Search for the cell housing the specified text and yield its (x, y) center coordinate. 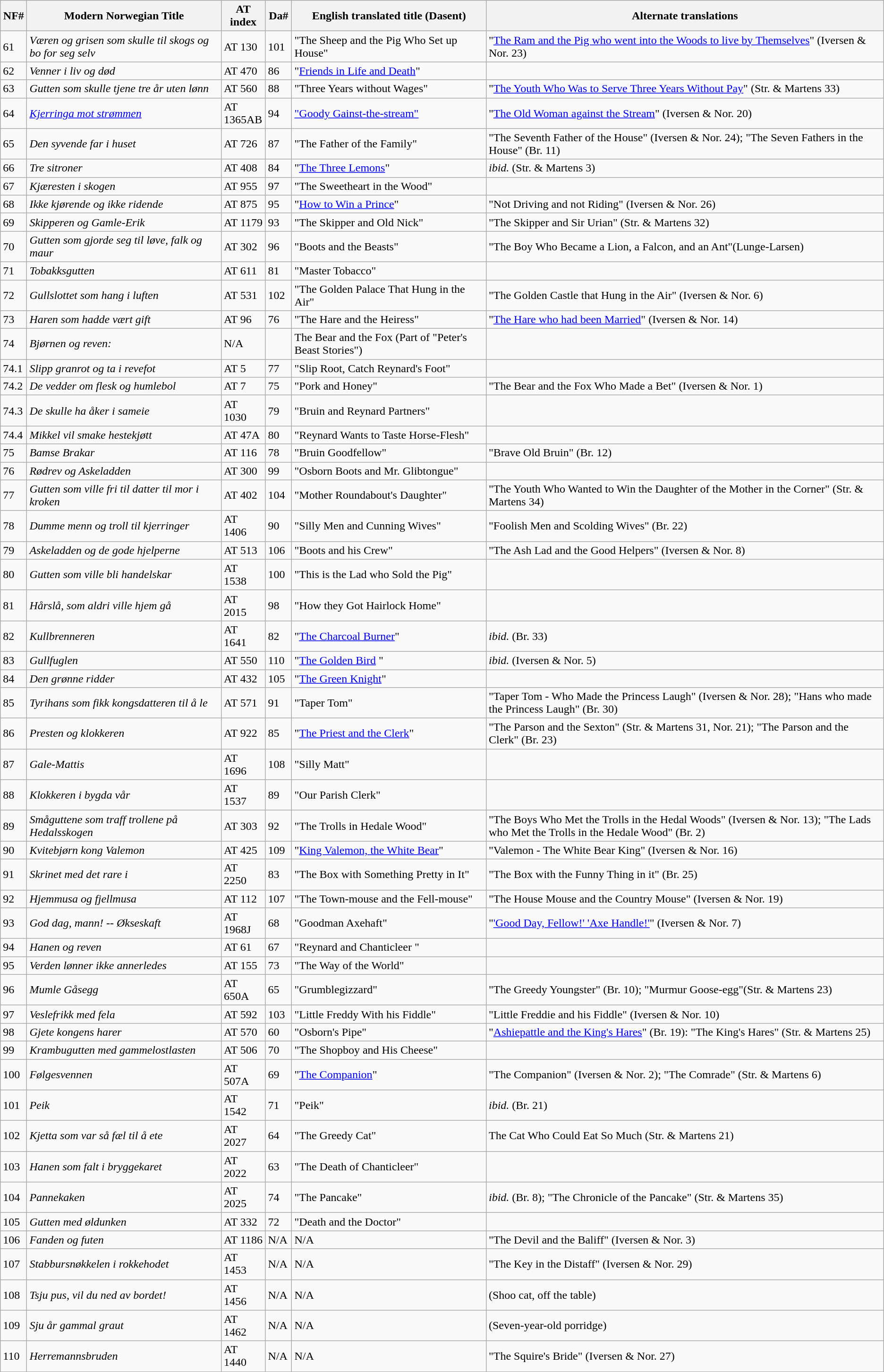
61 (14, 46)
"The Companion" (389, 1074)
AT 1406 (243, 526)
Bjørnen og reven: (124, 344)
Haren som hadde vært gift (124, 320)
AT 1456 (243, 1295)
Følgesvennen (124, 1074)
Peik (124, 1105)
"Friends in Life and Death" (389, 71)
AT 1365AB (243, 113)
"The Golden Castle that Hung in the Air" (Iversen & Nor. 6) (685, 295)
ibid. (Br. 21) (685, 1105)
"The Youth Who Wanted to Win the Daughter of the Mother in the Corner" (Str. & Martens 34) (685, 495)
AT 922 (243, 734)
AT 1537 (243, 795)
"The Squire's Bride" (Iversen & Nor. 27) (685, 1356)
Gutten som ville bli handelskar (124, 574)
AT 1440 (243, 1356)
AT 470 (243, 71)
Kjetta som var så fæl til å ete (124, 1136)
"The Hare who had been Married" (Iversen & Nor. 14) (685, 320)
"The Boy Who Became a Lion, a Falcon, and an Ant"(Lunge-Larsen) (685, 247)
"The Priest and the Clerk" (389, 734)
"The Town-mouse and the Fell-mouse" (389, 899)
ibid. (Br. 33) (685, 636)
"Not Driving and not Riding" (Iversen & Nor. 26) (685, 204)
"Death and the Doctor" (389, 1222)
"Little Freddie and his Fiddle" (Iversen & Nor. 10) (685, 1014)
Gutten som ville fri til datter til mor i kroken (124, 495)
Tre sitroner (124, 168)
"The Father of the Family" (389, 144)
"The Hare and the Heiress" (389, 320)
"The Green Knight" (389, 679)
AT 550 (243, 660)
Fanden og futen (124, 1240)
Presten og klokkeren (124, 734)
"Three Years without Wages" (389, 89)
Skipperen og Gamle-Erik (124, 222)
AT 650A (243, 990)
AT 1453 (243, 1264)
74.2 (14, 386)
AT 1641 (243, 636)
"The Trolls in Hedale Wood" (389, 826)
AT 2025 (243, 1198)
Ikke kjørende og ikke ridende (124, 204)
Hanen og reven (124, 947)
Tsju pus, vil du ned av bordet! (124, 1295)
"Reynard and Chanticleer " (389, 947)
AT 2015 (243, 605)
ibid. (Iversen & Nor. 5) (685, 660)
"The Golden Bird " (389, 660)
Herremannsbruden (124, 1356)
"The Skipper and Sir Urian" (Str. & Martens 32) (685, 222)
AT 300 (243, 471)
Gutten som skulle tjene tre år uten lønn (124, 89)
Krambugutten med gammelostlasten (124, 1050)
De skulle ha åker i sameie (124, 411)
"The Greedy Cat" (389, 1136)
AT 1179 (243, 222)
Den syvende far i huset (124, 144)
"This is the Lad who Sold the Pig" (389, 574)
AT 116 (243, 453)
ibid. (Str. & Martens 3) (685, 168)
"The Seventh Father of the House" (Iversen & Nor. 24); "The Seven Fathers in the House" (Br. 11) (685, 144)
Gullfuglen (124, 660)
AT 1186 (243, 1240)
"Silly Men and Cunning Wives" (389, 526)
The Bear and the Fox (Part of "Peter's Beast Stories") (389, 344)
"Little Freddy With his Fiddle" (389, 1014)
"How to Win a Prince" (389, 204)
"Grumblegizzard" (389, 990)
"'Good Day, Fellow!' 'Axe Handle!'" (Iversen & Nor. 7) (685, 923)
"The Box with Something Pretty in It" (389, 875)
"Taper Tom" (389, 703)
AT 425 (243, 850)
"Taper Tom - Who Made the Princess Laugh" (Iversen & Nor. 28); "Hans who made the Princess Laugh" (Br. 30) (685, 703)
AT 5 (243, 368)
Dumme menn og troll til kjerringer (124, 526)
AT 2250 (243, 875)
"The Death of Chanticleer" (389, 1167)
AT 155 (243, 965)
Rødrev og Askeladden (124, 471)
"The Boys Who Met the Trolls in the Hedal Woods" (Iversen & Nor. 13); "The Lads who Met the Trolls in the Hedale Wood" (Br. 2) (685, 826)
AT 875 (243, 204)
AT 955 (243, 186)
AT 611 (243, 271)
Veslefrikk med fela (124, 1014)
AT 303 (243, 826)
Kjerringa mot strømmen (124, 113)
"The Key in the Distaff" (Iversen & Nor. 29) (685, 1264)
"Valemon - The White Bear King" (Iversen & Nor. 16) (685, 850)
Modern Norwegian Title (124, 16)
Venner i liv og død (124, 71)
Stabbursnøkkelen i rokkehodet (124, 1264)
"The House Mouse and the Country Mouse" (Iversen & Nor. 19) (685, 899)
Askeladden og de gode hjelperne (124, 550)
AT 1030 (243, 411)
"Our Parish Clerk" (389, 795)
AT 402 (243, 495)
(Shoo cat, off the table) (685, 1295)
Småguttene som traff trollene på Hedalsskogen (124, 826)
God dag, mann! -- Økseskaft (124, 923)
Verden lønner ikke annerledes (124, 965)
AT 96 (243, 320)
English translated title (Dasent) (389, 16)
Gale-Mattis (124, 764)
AT 1462 (243, 1325)
Kjæresten i skogen (124, 186)
AT 726 (243, 144)
Tyrihans som fikk kongsdatteren til å le (124, 703)
"The Ash Lad and the Good Helpers" (Iversen & Nor. 8) (685, 550)
Hjemmusa og fjellmusa (124, 899)
AT 2027 (243, 1136)
AT 513 (243, 550)
AT 61 (243, 947)
AT index (243, 16)
Skrinet med det rare i (124, 875)
"The Parson and the Sexton" (Str. & Martens 31, Nor. 21); "The Parson and the Clerk" (Br. 23) (685, 734)
"Mother Roundabout's Daughter" (389, 495)
AT 560 (243, 89)
Den grønne ridder (124, 679)
"The Way of the World" (389, 965)
Pannekaken (124, 1198)
"Boots and his Crew" (389, 550)
Gullslottet som hang i luften (124, 295)
Mumle Gåsegg (124, 990)
Kullbrenneren (124, 636)
"Pork and Honey" (389, 386)
Gutten med øldunken (124, 1222)
(Seven-year-old porridge) (685, 1325)
Væren og grisen som skulle til skogs og bo for seg selv (124, 46)
AT 1968J (243, 923)
"Peik" (389, 1105)
74.1 (14, 368)
"The Pancake" (389, 1198)
AT 531 (243, 295)
NF# (14, 16)
AT 1542 (243, 1105)
Hanen som falt i bryggekaret (124, 1167)
"The Ram and the Pig who went into the Woods to live by Themselves" (Iversen & Nor. 23) (685, 46)
"Brave Old Bruin" (Br. 12) (685, 453)
Alternate translations (685, 16)
"How they Got Hairlock Home" (389, 605)
Sju år gammal graut (124, 1325)
"The Bear and the Fox Who Made a Bet" (Iversen & Nor. 1) (685, 386)
"The Old Woman against the Stream" (Iversen & Nor. 20) (685, 113)
"Slip Root, Catch Reynard's Foot" (389, 368)
"Bruin Goodfellow" (389, 453)
"The Sweetheart in the Wood" (389, 186)
62 (14, 71)
60 (279, 1032)
AT 2022 (243, 1167)
"The Companion" (Iversen & Nor. 2); "The Comrade" (Str. & Martens 6) (685, 1074)
AT 302 (243, 247)
"Silly Matt" (389, 764)
"The Skipper and Old Nick" (389, 222)
"The Three Lemons" (389, 168)
AT 332 (243, 1222)
Gjete kongens harer (124, 1032)
"Foolish Men and Scolding Wives" (Br. 22) (685, 526)
Hårslå, som aldri ville hjem gå (124, 605)
De vedder om flesk og humlebol (124, 386)
AT 47A (243, 435)
AT 408 (243, 168)
AT 7 (243, 386)
Tobakksgutten (124, 271)
"Boots and the Beasts" (389, 247)
AT 592 (243, 1014)
AT 506 (243, 1050)
AT 1538 (243, 574)
Mikkel vil smake hestekjøtt (124, 435)
"King Valemon, the White Bear" (389, 850)
"Osborn's Pipe" (389, 1032)
74.3 (14, 411)
AT 130 (243, 46)
"Osborn Boots and Mr. Glibtongue" (389, 471)
"The Sheep and the Pig Who Set up House" (389, 46)
"Bruin and Reynard Partners" (389, 411)
AT 570 (243, 1032)
"The Box with the Funny Thing in it" (Br. 25) (685, 875)
"Reynard Wants to Taste Horse-Flesh" (389, 435)
74.4 (14, 435)
AT 1696 (243, 764)
ibid. (Br. 8); "The Chronicle of the Pancake" (Str. & Martens 35) (685, 1198)
"Master Tobacco" (389, 271)
"Goody Gainst-the-stream" (389, 113)
"Ashiepattle and the King's Hares" (Br. 19): "The King's Hares" (Str. & Martens 25) (685, 1032)
66 (14, 168)
Da# (279, 16)
Gutten som gjorde seg til løve, falk og maur (124, 247)
"The Golden Palace That Hung in the Air" (389, 295)
"Goodman Axehaft" (389, 923)
Kvitebjørn kong Valemon (124, 850)
Slipp granrot og ta i revefot (124, 368)
AT 507A (243, 1074)
Bamse Brakar (124, 453)
AT 112 (243, 899)
AT 571 (243, 703)
"The Charcoal Burner" (389, 636)
AT 432 (243, 679)
"The Greedy Youngster" (Br. 10); "Murmur Goose-egg"(Str. & Martens 23) (685, 990)
"The Shopboy and His Cheese" (389, 1050)
"The Devil and the Baliff" (Iversen & Nor. 3) (685, 1240)
The Cat Who Could Eat So Much (Str. & Martens 21) (685, 1136)
Klokkeren i bygda vår (124, 795)
"The Youth Who Was to Serve Three Years Without Pay" (Str. & Martens 33) (685, 89)
